Identify which cell holds the provided text, then report its (X, Y) central coordinate. 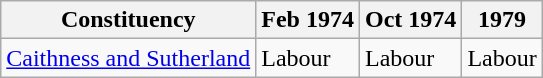
Feb 1974 (308, 20)
Caithness and Sutherland (128, 58)
1979 (502, 20)
Constituency (128, 20)
Oct 1974 (411, 20)
